Detect which cell encompasses the target text, then output its (X, Y) center coordinate. 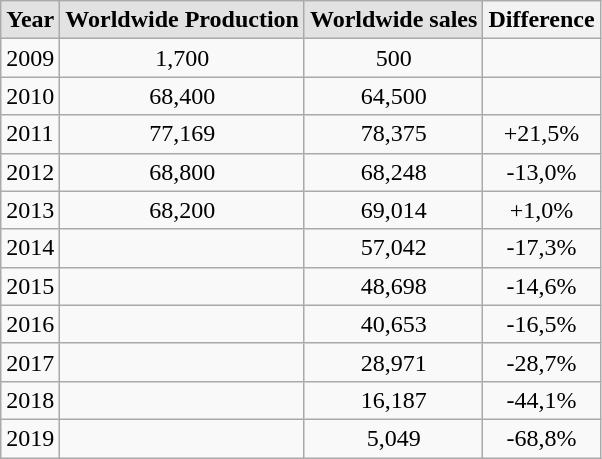
16,187 (393, 400)
68,248 (393, 172)
2016 (30, 324)
-28,7% (542, 362)
68,200 (182, 210)
-44,1% (542, 400)
500 (393, 58)
2017 (30, 362)
68,400 (182, 96)
Year (30, 20)
2012 (30, 172)
68,800 (182, 172)
Worldwide sales (393, 20)
+21,5% (542, 134)
2009 (30, 58)
2011 (30, 134)
48,698 (393, 286)
77,169 (182, 134)
-68,8% (542, 438)
69,014 (393, 210)
2019 (30, 438)
57,042 (393, 248)
2014 (30, 248)
28,971 (393, 362)
5,049 (393, 438)
2015 (30, 286)
2018 (30, 400)
40,653 (393, 324)
-16,5% (542, 324)
2013 (30, 210)
Difference (542, 20)
+1,0% (542, 210)
2010 (30, 96)
64,500 (393, 96)
78,375 (393, 134)
-13,0% (542, 172)
1,700 (182, 58)
-14,6% (542, 286)
-17,3% (542, 248)
Worldwide Production (182, 20)
